Search for the cell housing the specified text and yield its [X, Y] center coordinate. 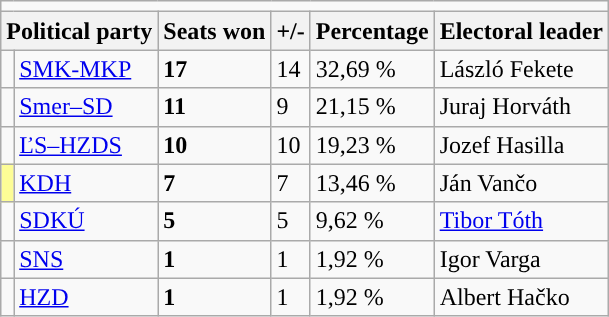
9 [290, 107]
László Fekete [521, 69]
11 [214, 107]
9,62 % [372, 221]
19,23 % [372, 145]
KDH [86, 183]
+/- [290, 31]
ĽS–HZDS [86, 145]
Albert Hačko [521, 297]
Tibor Tóth [521, 221]
17 [214, 69]
Seats won [214, 31]
13,46 % [372, 183]
SDKÚ [86, 221]
Percentage [372, 31]
Smer–SD [86, 107]
Ján Vančo [521, 183]
14 [290, 69]
SNS [86, 259]
SMK-MKP [86, 69]
Electoral leader [521, 31]
HZD [86, 297]
32,69 % [372, 69]
Political party [80, 31]
21,15 % [372, 107]
Juraj Horváth [521, 107]
Igor Varga [521, 259]
Jozef Hasilla [521, 145]
